Pinpoint the cell where the given text exists, returning its [X, Y] midpoint coordinate. 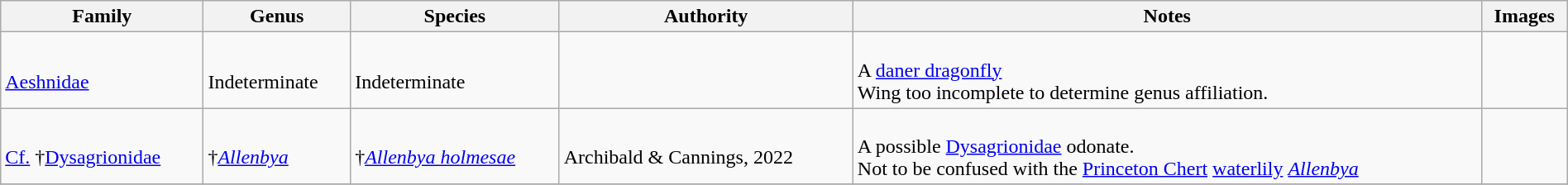
Aeshnidae [103, 70]
Authority [706, 17]
Genus [277, 17]
Species [455, 17]
†Allenbya holmesae [455, 146]
Archibald & Cannings, 2022 [706, 146]
Cf. †Dysagrionidae [103, 146]
Notes [1167, 17]
Family [103, 17]
A possible Dysagrionidae odonate. Not to be confused with the Princeton Chert waterlily Allenbya [1167, 146]
†Allenbya [277, 146]
A daner dragonflyWing too incomplete to determine genus affiliation. [1167, 70]
Images [1524, 17]
